Find where the given text appears and provide that cell's center as [x, y] coordinate. 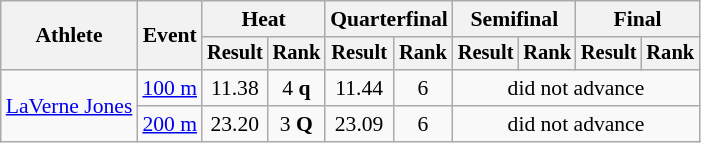
Event [170, 36]
3 Q [297, 124]
100 m [170, 88]
Athlete [70, 36]
200 m [170, 124]
11.38 [235, 88]
Quarterfinal [389, 19]
23.20 [235, 124]
LaVerne Jones [70, 106]
4 q [297, 88]
Heat [264, 19]
Final [638, 19]
Semifinal [514, 19]
23.09 [359, 124]
11.44 [359, 88]
